Return [x, y] of the center of cell containing provided text 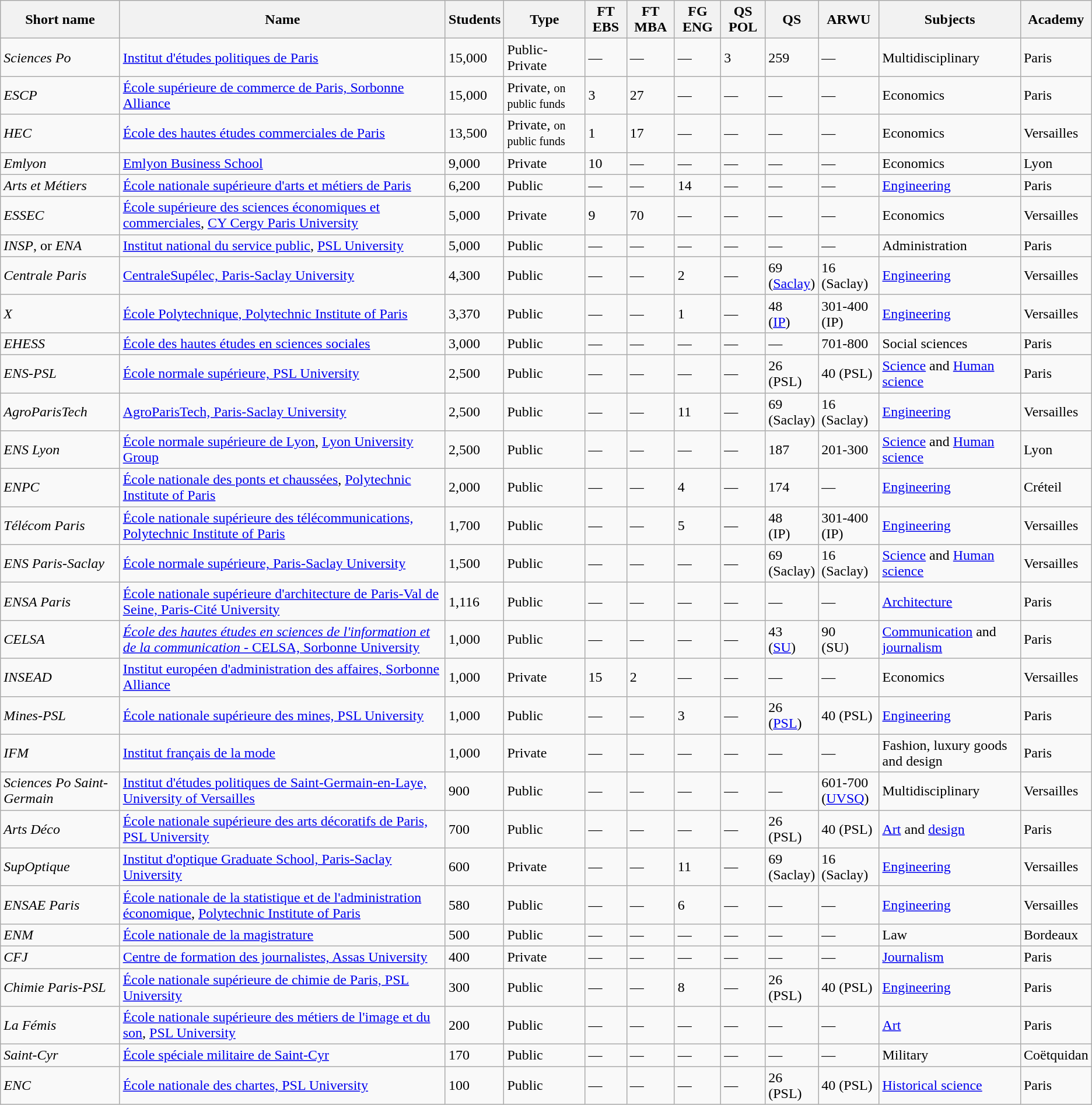
Emlyon [60, 163]
Law [950, 935]
École nationale des ponts et chaussées, Polytechnic Institute of Paris [282, 487]
1,116 [474, 602]
Institut d'optique Graduate School, Paris-Saclay University [282, 867]
ENS Paris-Saclay [60, 563]
Arts et Métiers [60, 185]
École supérieure de commerce de Paris, Sorbonne Alliance [282, 96]
Bordeaux [1056, 935]
Architecture [950, 602]
École nationale supérieure des mines, PSL University [282, 715]
Sciences Po Saint-Germain [60, 791]
École normale supérieure, Paris-Saclay University [282, 563]
500 [474, 935]
Arts Déco [60, 829]
174 [792, 487]
10 [605, 163]
CentraleSupélec, Paris-Saclay University [282, 275]
201-300 [849, 450]
ARWU [849, 20]
QS [792, 20]
Mines-PSL [60, 715]
FG ENG [698, 20]
École nationale de la statistique et de l'administration économique, Polytechnic Institute of Paris [282, 905]
ESSEC [60, 216]
170 [474, 1055]
Centre de formation des journalistes, Assas University [282, 957]
INSEAD [60, 678]
Coëtquidan [1056, 1055]
Academy [1056, 20]
Historical science [950, 1086]
580 [474, 905]
700 [474, 829]
100 [474, 1086]
187 [792, 450]
Art and design [950, 829]
HEC [60, 133]
1,700 [474, 526]
Administration [950, 245]
17 [650, 133]
15 [605, 678]
Institut européen d'administration des affaires, Sorbonne Alliance [282, 678]
4 [698, 487]
Sciences Po [60, 57]
9,000 [474, 163]
701-800 [849, 343]
14 [698, 185]
600 [474, 867]
43(SU) [792, 639]
École nationale supérieure d'architecture de Paris-Val de Seine, Paris-Cité University [282, 602]
900 [474, 791]
ENM [60, 935]
70 [650, 216]
CFJ [60, 957]
FT MBA [650, 20]
Short name [60, 20]
Télécom Paris [60, 526]
École nationale supérieure des métiers de l'image et du son, PSL University [282, 1025]
9 [605, 216]
Fashion, luxury goods and design [950, 753]
601-700(UVSQ) [849, 791]
6 [698, 905]
3,370 [474, 314]
27 [650, 96]
ENC [60, 1086]
ENS Lyon [60, 450]
ENS-PSL [60, 373]
École Polytechnique, Polytechnic Institute of Paris [282, 314]
IFM [60, 753]
École nationale supérieure d'arts et métiers de Paris [282, 185]
Students [474, 20]
Saint-Cyr [60, 1055]
Chimie Paris-PSL [60, 987]
13,500 [474, 133]
École des hautes études commerciales de Paris [282, 133]
5 [698, 526]
Journalism [950, 957]
1,500 [474, 563]
AgroParisTech [60, 412]
École supérieure des sciences économiques et commerciales, CY Cergy Paris University [282, 216]
École spéciale militaire de Saint-Cyr [282, 1055]
École nationale de la magistrature [282, 935]
200 [474, 1025]
ENSAE Paris [60, 905]
6,200 [474, 185]
École nationale supérieure des arts décoratifs de Paris, PSL University [282, 829]
École nationale supérieure de chimie de Paris, PSL University [282, 987]
École normale supérieure de Lyon, Lyon University Group [282, 450]
AgroParisTech, Paris-Saclay University [282, 412]
Type [545, 20]
École normale supérieure, PSL University [282, 373]
Centrale Paris [60, 275]
Institut d'études politiques de Paris [282, 57]
Art [950, 1025]
Institut français de la mode [282, 753]
École des hautes études en sciences sociales [282, 343]
X [60, 314]
Institut d'études politiques de Saint-Germain-en-Laye, University of Versailles [282, 791]
INSP, or ENA [60, 245]
École nationale supérieure des télécommunications, Polytechnic Institute of Paris [282, 526]
QS POL [743, 20]
EHESS [60, 343]
École nationale des chartes, PSL University [282, 1086]
ENSA Paris [60, 602]
ENPC [60, 487]
SupOptique [60, 867]
CELSA [60, 639]
Emlyon Business School [282, 163]
Institut national du service public, PSL University [282, 245]
90(SU) [849, 639]
Communication and journalism [950, 639]
ESCP [60, 96]
Social sciences [950, 343]
Subjects [950, 20]
8 [698, 987]
259 [792, 57]
Créteil [1056, 487]
300 [474, 987]
Name [282, 20]
Public-Private [545, 57]
3,000 [474, 343]
4,300 [474, 275]
École des hautes études en sciences de l'information et de la communication - CELSA, Sorbonne University [282, 639]
FT EBS [605, 20]
2,000 [474, 487]
La Fémis [60, 1025]
400 [474, 957]
Military [950, 1055]
